Extract the (X, Y) coordinate from the center of the cell holding the provided text.  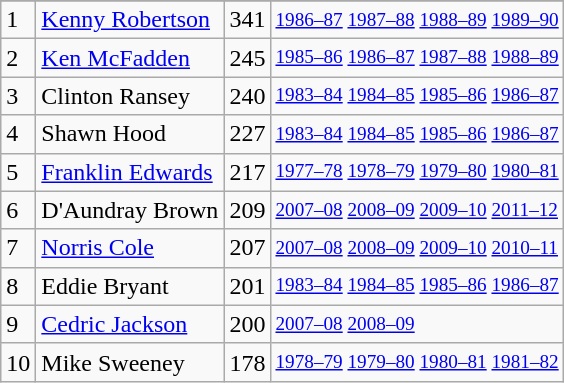
Ken McFadden (130, 58)
Clinton Ransey (130, 96)
6 (18, 210)
178 (248, 362)
4 (18, 134)
240 (248, 96)
Cedric Jackson (130, 324)
1 (18, 20)
7 (18, 248)
2007–08 2008–09 (417, 324)
207 (248, 248)
217 (248, 172)
245 (248, 58)
1986–87 1987–88 1988–89 1989–90 (417, 20)
209 (248, 210)
Eddie Bryant (130, 286)
200 (248, 324)
1978–79 1979–80 1980–81 1981–82 (417, 362)
Mike Sweeney (130, 362)
1985–86 1986–87 1987–88 1988–89 (417, 58)
2 (18, 58)
341 (248, 20)
5 (18, 172)
1977–78 1978–79 1979–80 1980–81 (417, 172)
3 (18, 96)
8 (18, 286)
2007–08 2008–09 2009–10 2011–12 (417, 210)
10 (18, 362)
D'Aundray Brown (130, 210)
201 (248, 286)
227 (248, 134)
Kenny Robertson (130, 20)
9 (18, 324)
2007–08 2008–09 2009–10 2010–11 (417, 248)
Norris Cole (130, 248)
Shawn Hood (130, 134)
Franklin Edwards (130, 172)
